For the text-containing cell, return its midpoint in [X, Y] coordinate format. 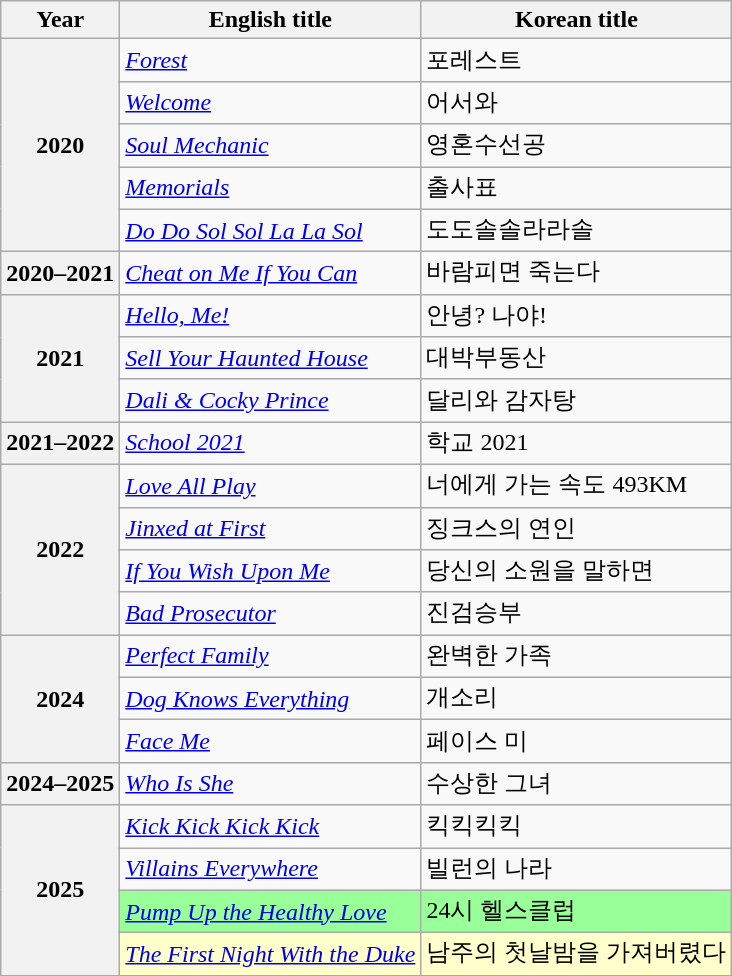
English title [270, 20]
Pump Up the Healthy Love [270, 912]
영혼수선공 [576, 146]
킥킥킥킥 [576, 826]
도도솔솔라라솔 [576, 230]
School 2021 [270, 444]
출사표 [576, 188]
페이스 미 [576, 742]
Love All Play [270, 486]
바람피면 죽는다 [576, 274]
Forest [270, 60]
Jinxed at First [270, 528]
2020 [60, 146]
수상한 그녀 [576, 784]
Dali & Cocky Prince [270, 400]
If You Wish Upon Me [270, 572]
남주의 첫날밤을 가져버렸다 [576, 954]
Perfect Family [270, 656]
Do Do Sol Sol La La Sol [270, 230]
징크스의 연인 [576, 528]
24시 헬스클럽 [576, 912]
2024 [60, 699]
Dog Knows Everything [270, 698]
당신의 소원을 말하면 [576, 572]
Who Is She [270, 784]
대박부동산 [576, 358]
개소리 [576, 698]
Kick Kick Kick Kick [270, 826]
Cheat on Me If You Can [270, 274]
Villains Everywhere [270, 870]
2024–2025 [60, 784]
완벽한 가족 [576, 656]
빌런의 나라 [576, 870]
Memorials [270, 188]
너에게 가는 속도 493KM [576, 486]
Hello, Me! [270, 316]
Sell Your Haunted House [270, 358]
Year [60, 20]
진검승부 [576, 614]
2020–2021 [60, 274]
The First Night With the Duke [270, 954]
Face Me [270, 742]
2021–2022 [60, 444]
Bad Prosecutor [270, 614]
달리와 감자탕 [576, 400]
Welcome [270, 102]
Soul Mechanic [270, 146]
포레스트 [576, 60]
2025 [60, 890]
Korean title [576, 20]
2021 [60, 358]
학교 2021 [576, 444]
2022 [60, 549]
어서와 [576, 102]
안녕? 나야! [576, 316]
